Find where the given text appears and provide that cell's center as (X, Y) coordinate. 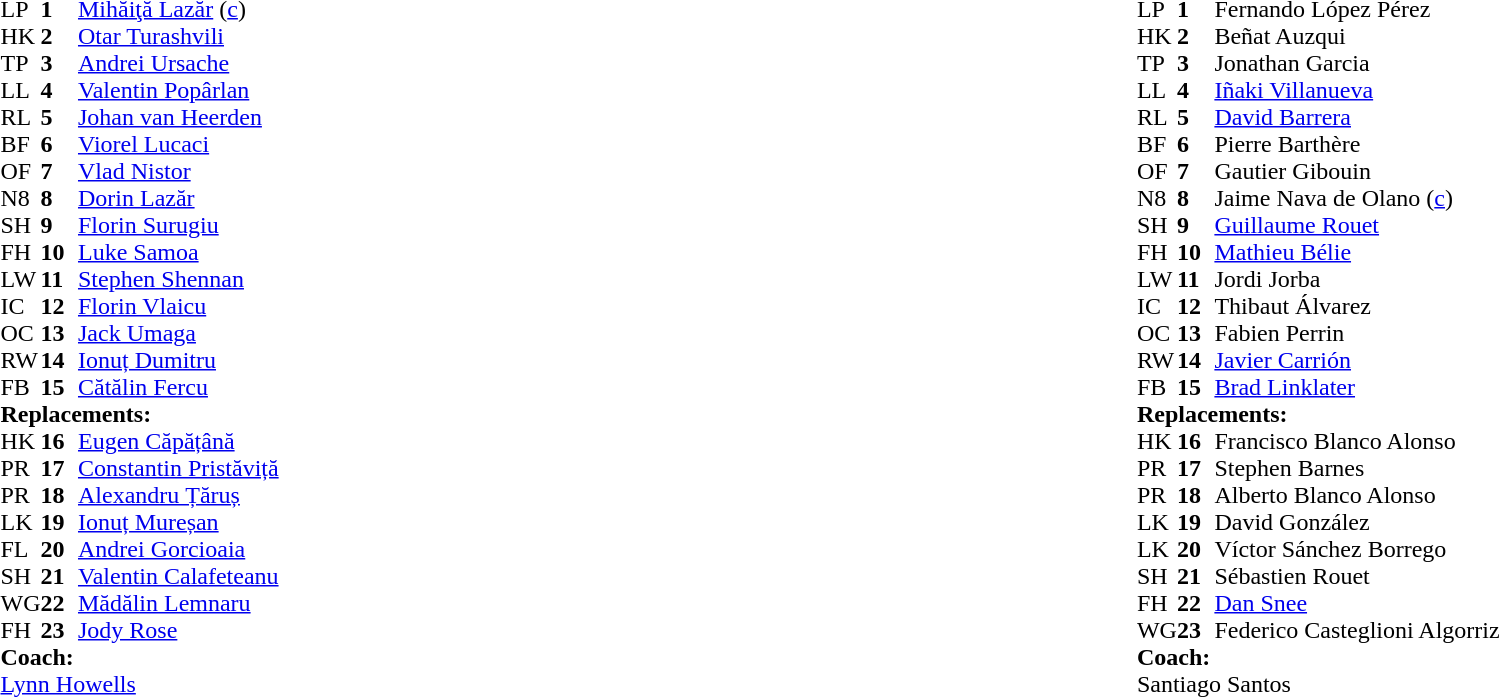
Víctor Sánchez Borrego (1356, 550)
Sébastien Rouet (1356, 576)
Stephen Barnes (1356, 468)
Viorel Lucaci (178, 144)
Otar Turashvili (178, 36)
Pierre Barthère (1356, 144)
Andrei Gorcioaia (178, 550)
Mathieu Bélie (1356, 252)
Alberto Blanco Alonso (1356, 496)
Federico Casteglioni Algorriz (1356, 630)
Jaime Nava de Olano (c) (1356, 198)
Iñaki Villanueva (1356, 90)
Constantin Pristăviță (178, 468)
Valentin Calafeteanu (178, 576)
Ionuț Mureșan (178, 522)
Francisco Blanco Alonso (1356, 442)
Lynn Howells (139, 684)
Thibaut Álvarez (1356, 306)
Replacements: (139, 414)
Fabien Perrin (1356, 334)
Valentin Popârlan (178, 90)
Guillaume Rouet (1356, 226)
Jordi Jorba (1356, 280)
Vlad Nistor (178, 172)
Dan Snee (1356, 604)
Dorin Lazăr (178, 198)
Stephen Shennan (178, 280)
Ionuț Dumitru (178, 360)
Mădălin Lemnaru (178, 604)
Coach: (139, 658)
Jonathan Garcia (1356, 64)
Florin Vlaicu (178, 306)
Alexandru Țăruș (178, 496)
Brad Linklater (1356, 388)
Cătălin Fercu (178, 388)
Jody Rose (178, 630)
David González (1356, 522)
David Barrera (1356, 118)
Johan van Heerden (178, 118)
Luke Samoa (178, 252)
FL (20, 550)
Florin Surugiu (178, 226)
Andrei Ursache (178, 64)
Eugen Căpățână (178, 442)
Gautier Gibouin (1356, 172)
Jack Umaga (178, 334)
Beñat Auzqui (1356, 36)
Javier Carrión (1356, 360)
